Capture the cell that displays the provided text and extract its (x, y) central coordinate. 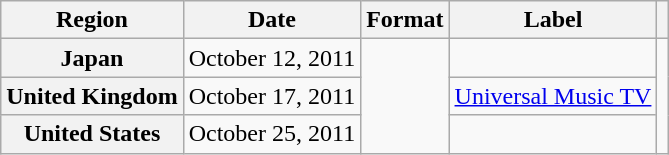
Format (405, 20)
Label (553, 20)
United States (92, 134)
United Kingdom (92, 96)
October 12, 2011 (272, 58)
Japan (92, 58)
October 25, 2011 (272, 134)
October 17, 2011 (272, 96)
Date (272, 20)
Region (92, 20)
Universal Music TV (553, 96)
